Determine the [X, Y] coordinate at the center of the cell enclosing the given text.  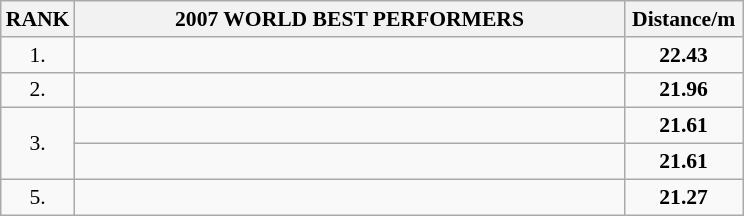
21.27 [684, 197]
RANK [38, 19]
2007 WORLD BEST PERFORMERS [349, 19]
3. [38, 144]
Distance/m [684, 19]
5. [38, 197]
22.43 [684, 55]
1. [38, 55]
2. [38, 90]
21.96 [684, 90]
